Find where the given text appears and provide that cell's center as [X, Y] coordinate. 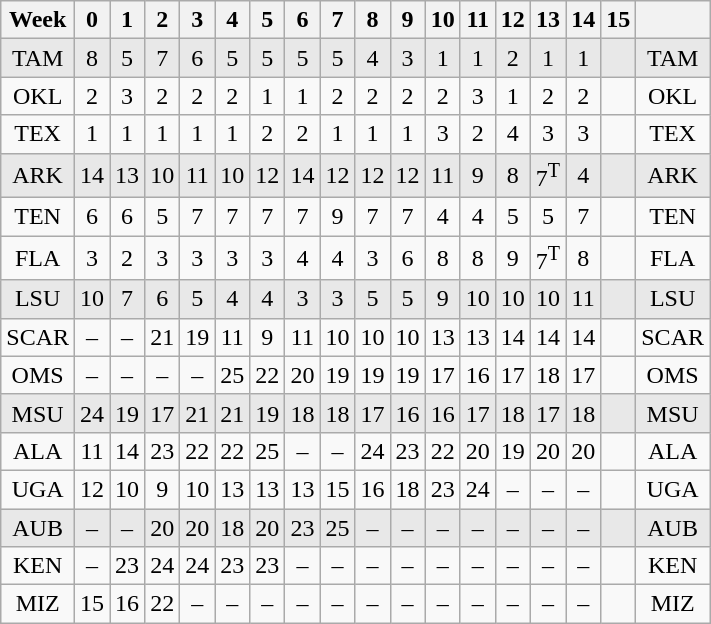
Week [38, 20]
0 [92, 20]
